Return (X, Y) of the center of cell containing provided text 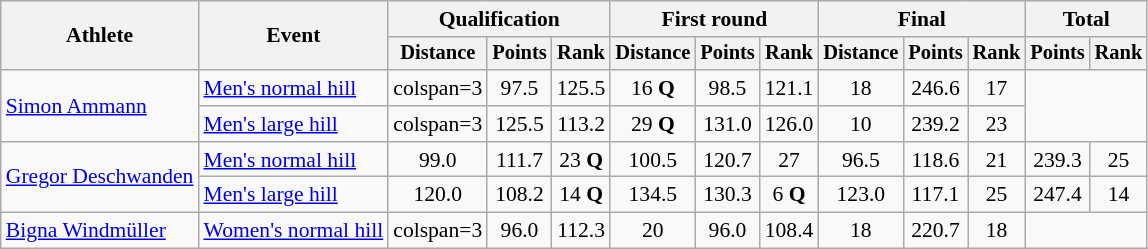
117.1 (935, 195)
6 Q (790, 195)
111.7 (519, 160)
27 (790, 160)
Athlete (100, 36)
14 Q (582, 195)
23 (997, 124)
Women's normal hill (293, 231)
130.3 (727, 195)
134.5 (652, 195)
Event (293, 36)
220.7 (935, 231)
Total (1086, 19)
247.4 (1057, 195)
246.6 (935, 88)
123.0 (860, 195)
120.0 (438, 195)
239.2 (935, 124)
14 (1119, 195)
121.1 (790, 88)
99.0 (438, 160)
Qualification (499, 19)
Final (922, 19)
100.5 (652, 160)
First round (714, 19)
108.2 (519, 195)
113.2 (582, 124)
97.5 (519, 88)
96.5 (860, 160)
21 (997, 160)
20 (652, 231)
Simon Ammann (100, 106)
112.3 (582, 231)
17 (997, 88)
Bigna Windmüller (100, 231)
29 Q (652, 124)
Gregor Deschwanden (100, 178)
131.0 (727, 124)
23 Q (582, 160)
108.4 (790, 231)
16 Q (652, 88)
98.5 (727, 88)
126.0 (790, 124)
239.3 (1057, 160)
118.6 (935, 160)
120.7 (727, 160)
10 (860, 124)
